Search for the cell housing the specified text and yield its (X, Y) center coordinate. 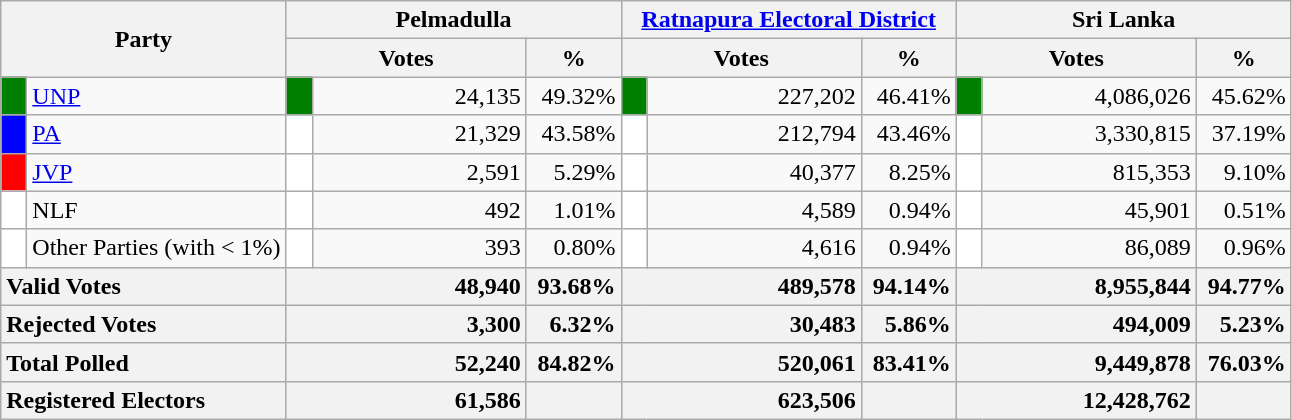
Party (144, 39)
48,940 (406, 286)
Pelmadulla (454, 20)
43.58% (574, 134)
0.80% (574, 248)
489,578 (741, 286)
4,086,026 (1089, 96)
3,330,815 (1089, 134)
49.32% (574, 96)
21,329 (419, 134)
61,586 (406, 400)
76.03% (1244, 362)
94.14% (908, 286)
3,300 (406, 324)
94.77% (1244, 286)
12,428,762 (1076, 400)
1.01% (574, 210)
0.51% (1244, 210)
5.86% (908, 324)
492 (419, 210)
5.23% (1244, 324)
393 (419, 248)
5.29% (574, 172)
Total Polled (144, 362)
86,089 (1089, 248)
227,202 (754, 96)
52,240 (406, 362)
24,135 (419, 96)
Ratnapura Electoral District (788, 20)
2,591 (419, 172)
93.68% (574, 286)
43.46% (908, 134)
0.96% (1244, 248)
Registered Electors (144, 400)
NLF (156, 210)
9,449,878 (1076, 362)
8,955,844 (1076, 286)
83.41% (908, 362)
30,483 (741, 324)
UNP (156, 96)
4,616 (754, 248)
494,009 (1076, 324)
84.82% (574, 362)
623,506 (741, 400)
JVP (156, 172)
Other Parties (with < 1%) (156, 248)
9.10% (1244, 172)
45,901 (1089, 210)
520,061 (741, 362)
Sri Lanka (1124, 20)
PA (156, 134)
4,589 (754, 210)
40,377 (754, 172)
45.62% (1244, 96)
Rejected Votes (144, 324)
Valid Votes (144, 286)
8.25% (908, 172)
6.32% (574, 324)
46.41% (908, 96)
815,353 (1089, 172)
37.19% (1244, 134)
212,794 (754, 134)
